Search for the cell housing the specified text and yield its (x, y) center coordinate. 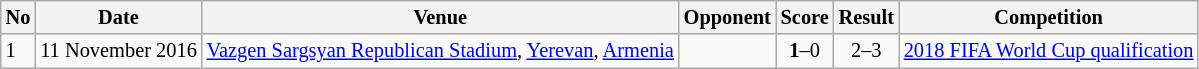
11 November 2016 (118, 51)
Venue (440, 17)
1–0 (805, 51)
Result (866, 17)
2018 FIFA World Cup qualification (1049, 51)
1 (18, 51)
Opponent (728, 17)
Score (805, 17)
Competition (1049, 17)
Date (118, 17)
No (18, 17)
2–3 (866, 51)
Vazgen Sargsyan Republican Stadium, Yerevan, Armenia (440, 51)
